Provide the [X, Y] coordinate of the cell's center where the given text is located.  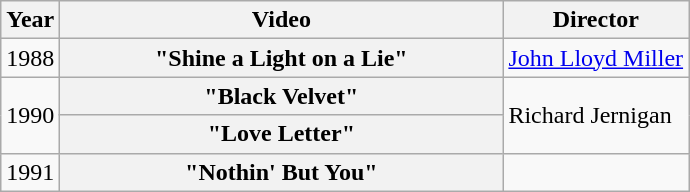
1990 [30, 115]
1988 [30, 58]
Richard Jernigan [596, 115]
"Shine a Light on a Lie" [282, 58]
Year [30, 20]
"Nothin' But You" [282, 172]
"Black Velvet" [282, 96]
1991 [30, 172]
"Love Letter" [282, 134]
Video [282, 20]
John Lloyd Miller [596, 58]
Director [596, 20]
